Return the (x, y) coordinate for the center point of the cell that contains the specified text.  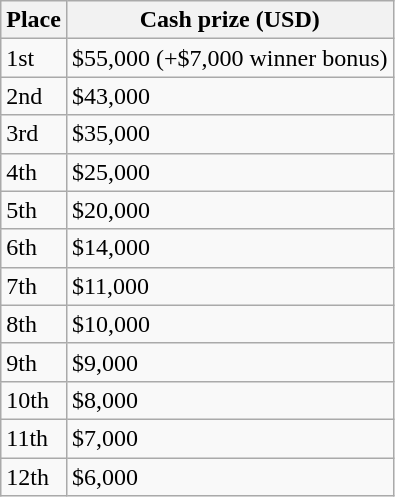
8th (34, 324)
4th (34, 172)
10th (34, 400)
6th (34, 248)
7th (34, 286)
9th (34, 362)
1st (34, 58)
Cash prize (USD) (230, 20)
$6,000 (230, 477)
3rd (34, 134)
$20,000 (230, 210)
$55,000 (+$7,000 winner bonus) (230, 58)
Place (34, 20)
$8,000 (230, 400)
$10,000 (230, 324)
11th (34, 438)
$35,000 (230, 134)
$43,000 (230, 96)
$9,000 (230, 362)
$7,000 (230, 438)
$14,000 (230, 248)
$25,000 (230, 172)
$11,000 (230, 286)
12th (34, 477)
5th (34, 210)
2nd (34, 96)
